Return the [X, Y] coordinate for the center point of the cell that contains the specified text.  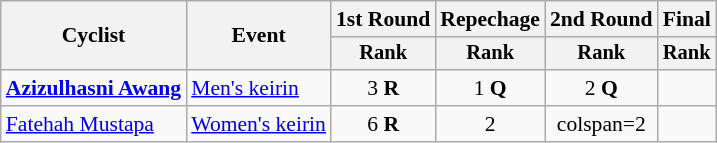
colspan=2 [602, 124]
1 Q [490, 88]
2 Q [602, 88]
Repechage [490, 19]
Fatehah Mustapa [94, 124]
Cyclist [94, 36]
1st Round [383, 19]
3 R [383, 88]
Men's keirin [258, 88]
6 R [383, 124]
Azizulhasni Awang [94, 88]
2nd Round [602, 19]
Final [687, 19]
2 [490, 124]
Event [258, 36]
Women's keirin [258, 124]
